Determine the (x, y) coordinate at the center of the cell enclosing the given text.  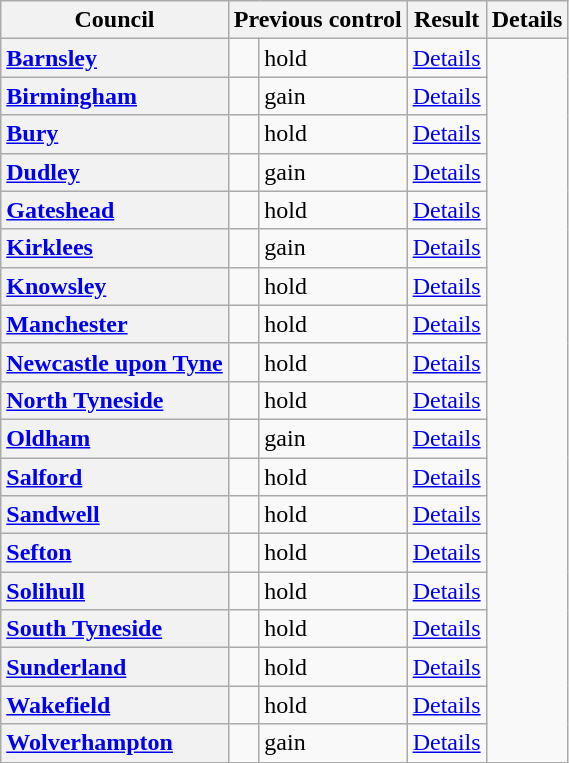
Kirklees (115, 248)
Birmingham (115, 96)
Salford (115, 477)
Manchester (115, 324)
Sefton (115, 553)
Bury (115, 134)
South Tyneside (115, 629)
Wakefield (115, 705)
Result (446, 20)
Solihull (115, 591)
Knowsley (115, 286)
Gateshead (115, 210)
Sunderland (115, 667)
Wolverhampton (115, 743)
Sandwell (115, 515)
North Tyneside (115, 400)
Newcastle upon Tyne (115, 362)
Council (115, 20)
Barnsley (115, 58)
Oldham (115, 438)
Previous control (318, 20)
Dudley (115, 172)
